Detect which cell encompasses the target text, then output its [x, y] center coordinate. 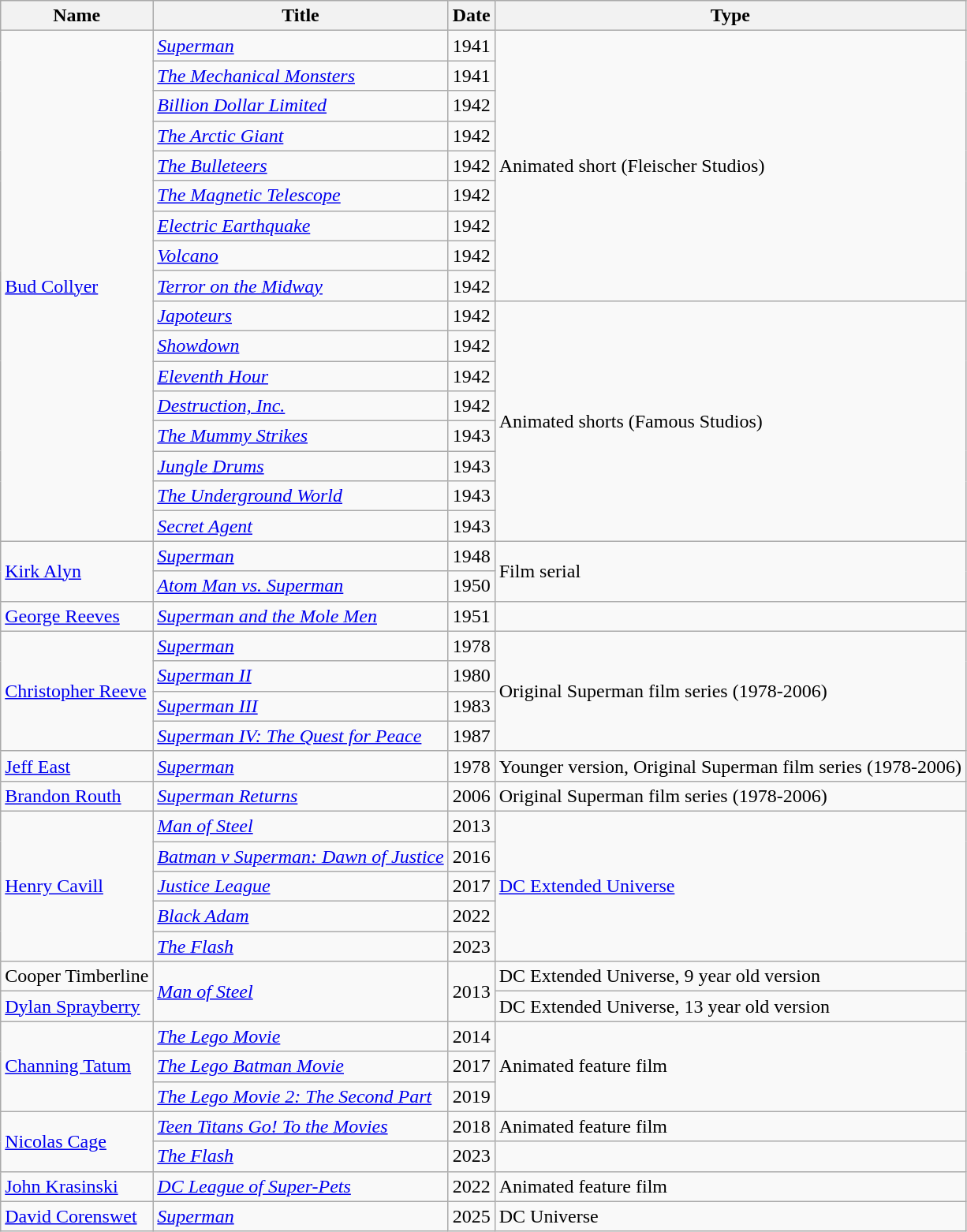
Nicolas Cage [77, 1141]
The Underground World [301, 496]
Channing Tatum [77, 1066]
Animated short (Fleischer Studios) [730, 166]
Christopher Reeve [77, 691]
Superman II [301, 676]
2014 [472, 1036]
The Arctic Giant [301, 136]
DC Universe [730, 1216]
1948 [472, 556]
Title [301, 16]
David Corenswet [77, 1216]
Superman Returns [301, 796]
Bud Collyer [77, 286]
Younger version, Original Superman film series (1978-2006) [730, 766]
DC League of Super-Pets [301, 1186]
1987 [472, 736]
Black Adam [301, 917]
Jungle Drums [301, 466]
Film serial [730, 571]
The Lego Movie [301, 1036]
The Magnetic Telescope [301, 196]
1983 [472, 706]
DC Extended Universe, 9 year old version [730, 976]
George Reeves [77, 616]
Name [77, 16]
The Lego Movie 2: The Second Part [301, 1096]
Showdown [301, 345]
Secret Agent [301, 526]
Japoteurs [301, 315]
The Mechanical Monsters [301, 76]
John Krasinski [77, 1186]
Destruction, Inc. [301, 406]
Teen Titans Go! To the Movies [301, 1126]
Justice League [301, 887]
Animated shorts (Famous Studios) [730, 420]
Atom Man vs. Superman [301, 586]
DC Extended Universe, 13 year old version [730, 1006]
Kirk Alyn [77, 571]
2019 [472, 1096]
2006 [472, 796]
Billion Dollar Limited [301, 106]
Date [472, 16]
2016 [472, 856]
Cooper Timberline [77, 976]
The Lego Batman Movie [301, 1066]
Terror on the Midway [301, 286]
2025 [472, 1216]
Superman and the Mole Men [301, 616]
DC Extended Universe [730, 886]
Henry Cavill [77, 886]
Type [730, 16]
Brandon Routh [77, 796]
Jeff East [77, 766]
Dylan Sprayberry [77, 1006]
Eleventh Hour [301, 376]
2018 [472, 1126]
The Bulleteers [301, 166]
Volcano [301, 256]
Superman IV: The Quest for Peace [301, 736]
Electric Earthquake [301, 226]
1950 [472, 586]
Batman v Superman: Dawn of Justice [301, 856]
The Mummy Strikes [301, 436]
1980 [472, 676]
1951 [472, 616]
Superman III [301, 706]
